Locate the cell with the specified text and output its (x, y) center coordinate. 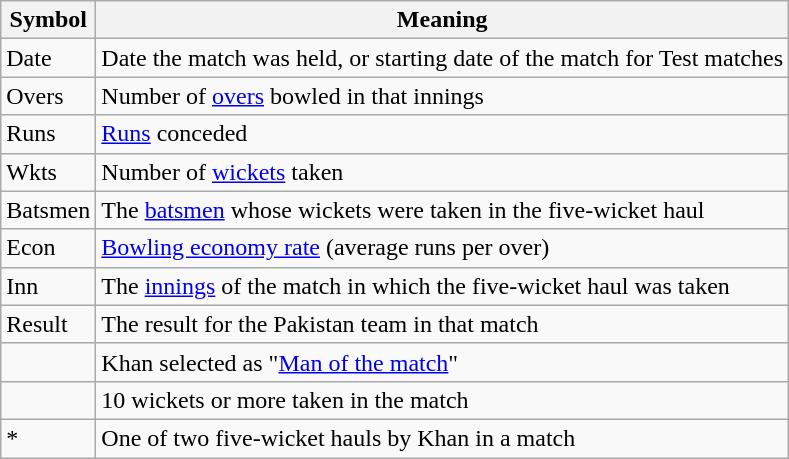
Batsmen (48, 210)
Date (48, 58)
Econ (48, 248)
Result (48, 324)
Symbol (48, 20)
Inn (48, 286)
Khan selected as "Man of the match" (442, 362)
* (48, 438)
Meaning (442, 20)
Bowling economy rate (average runs per over) (442, 248)
The batsmen whose wickets were taken in the five-wicket haul (442, 210)
10 wickets or more taken in the match (442, 400)
Number of overs bowled in that innings (442, 96)
Runs (48, 134)
The result for the Pakistan team in that match (442, 324)
Date the match was held, or starting date of the match for Test matches (442, 58)
One of two five-wicket hauls by Khan in a match (442, 438)
Runs conceded (442, 134)
Wkts (48, 172)
The innings of the match in which the five-wicket haul was taken (442, 286)
Number of wickets taken (442, 172)
Overs (48, 96)
